For the text-containing cell, return its midpoint in (x, y) coordinate format. 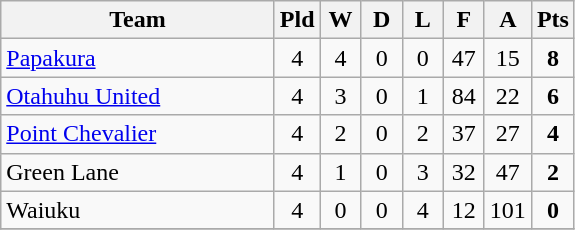
6 (552, 96)
32 (464, 172)
15 (508, 58)
Pts (552, 20)
A (508, 20)
Point Chevalier (138, 134)
L (422, 20)
Otahuhu United (138, 96)
Green Lane (138, 172)
84 (464, 96)
22 (508, 96)
Waiuku (138, 210)
101 (508, 210)
W (340, 20)
F (464, 20)
Pld (297, 20)
27 (508, 134)
D (382, 20)
Team (138, 20)
8 (552, 58)
37 (464, 134)
Papakura (138, 58)
12 (464, 210)
